Search for the cell housing the specified text and yield its [x, y] center coordinate. 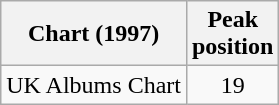
Peakposition [232, 34]
Chart (1997) [94, 34]
UK Albums Chart [94, 85]
19 [232, 85]
